Scan for the cell matching the given text and deliver its [x, y] coordinate at center. 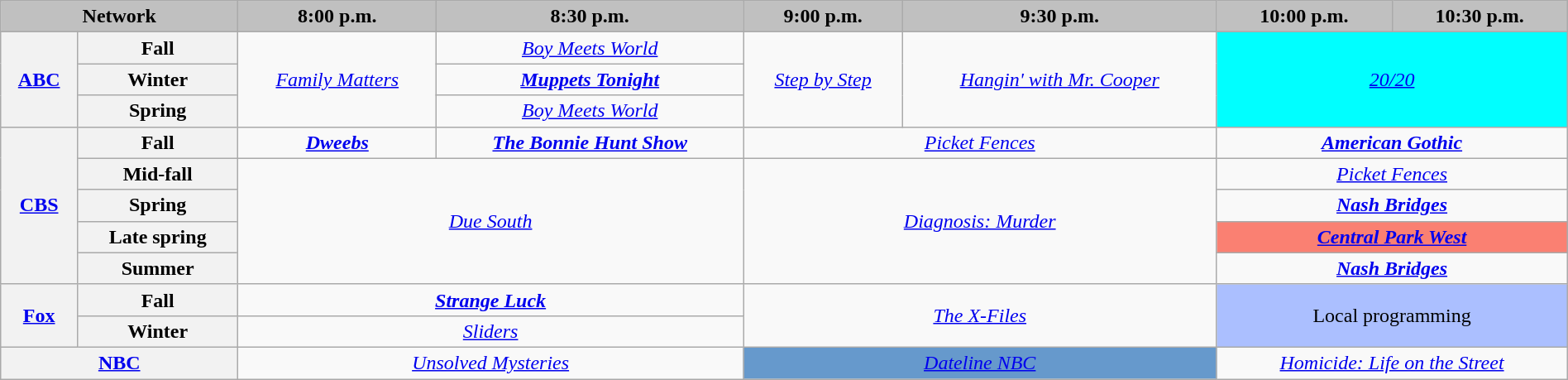
Mid-fall [158, 174]
CBS [40, 205]
Dateline NBC [980, 363]
Dweebs [337, 142]
Late spring [158, 237]
Hangin' with Mr. Cooper [1060, 79]
The X-Files [980, 315]
10:00 p.m. [1304, 17]
Step by Step [824, 79]
Network [119, 17]
Family Matters [337, 79]
9:00 p.m. [824, 17]
Sliders [491, 331]
Due South [491, 221]
8:30 p.m. [590, 17]
The Bonnie Hunt Show [590, 142]
9:30 p.m. [1060, 17]
8:00 p.m. [337, 17]
Local programming [1392, 315]
Central Park West [1392, 237]
Muppets Tonight [590, 79]
Unsolved Mysteries [491, 363]
Diagnosis: Murder [980, 221]
American Gothic [1392, 142]
ABC [40, 79]
Strange Luck [491, 300]
NBC [119, 363]
Homicide: Life on the Street [1392, 363]
Summer [158, 268]
10:30 p.m. [1480, 17]
Fox [40, 315]
20/20 [1392, 79]
